Identify which cell holds the provided text, then report its [X, Y] central coordinate. 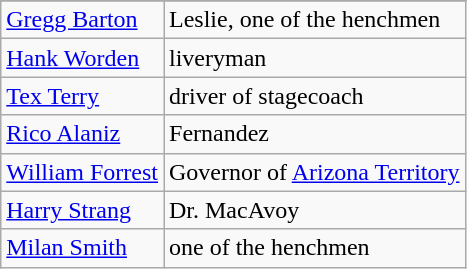
Leslie, one of the henchmen [315, 20]
Tex Terry [82, 96]
Harry Strang [82, 210]
William Forrest [82, 172]
Governor of Arizona Territory [315, 172]
driver of stagecoach [315, 96]
Rico Alaniz [82, 134]
Fernandez [315, 134]
one of the henchmen [315, 248]
Milan Smith [82, 248]
Hank Worden [82, 58]
liveryman [315, 58]
Gregg Barton [82, 20]
Dr. MacAvoy [315, 210]
